Capture the cell that displays the provided text and extract its (X, Y) central coordinate. 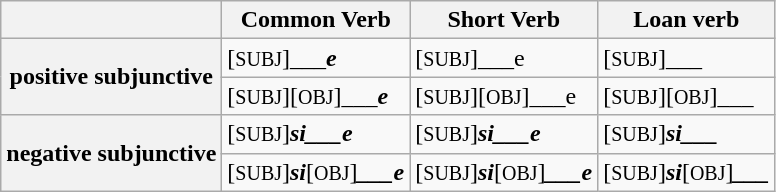
negative subjunctive (112, 153)
positive subjunctive (112, 77)
[SUBJ]___ (686, 58)
Short Verb (504, 20)
Common Verb (316, 20)
[SUBJ]si[OBJ]___ (686, 172)
[SUBJ][OBJ]___ (686, 96)
[SUBJ]si___ (686, 134)
Loan verb (686, 20)
